Scan for the cell matching the given text and deliver its (x, y) coordinate at center. 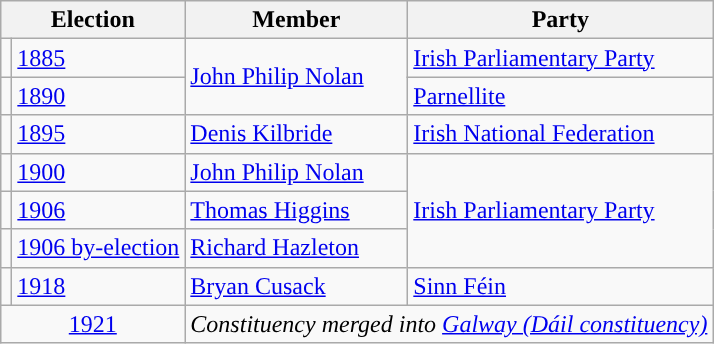
1906 (98, 210)
Election (93, 20)
Bryan Cusack (296, 286)
1900 (98, 172)
Sinn Féin (560, 286)
1895 (98, 134)
Constituency merged into Galway (Dáil constituency) (449, 324)
Richard Hazleton (296, 248)
Irish National Federation (560, 134)
Thomas Higgins (296, 210)
1890 (98, 96)
Party (560, 20)
1918 (98, 286)
Denis Kilbride (296, 134)
Member (296, 20)
1906 by-election (98, 248)
Parnellite (560, 96)
1921 (93, 324)
1885 (98, 58)
